Search for the cell housing the specified text and yield its [X, Y] center coordinate. 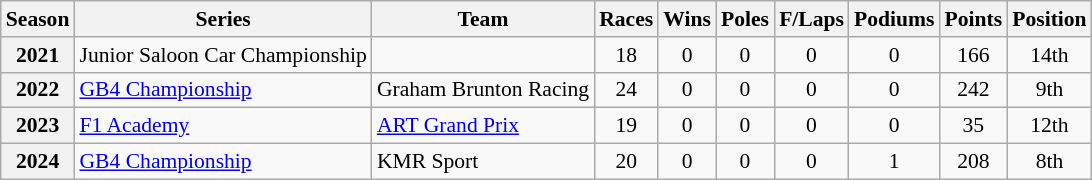
Junior Saloon Car Championship [222, 55]
Poles [745, 19]
Position [1049, 19]
Series [222, 19]
8th [1049, 162]
9th [1049, 90]
2023 [38, 126]
12th [1049, 126]
166 [973, 55]
19 [626, 126]
KMR Sport [483, 162]
2021 [38, 55]
2024 [38, 162]
242 [973, 90]
18 [626, 55]
20 [626, 162]
208 [973, 162]
Season [38, 19]
2022 [38, 90]
Wins [687, 19]
F1 Academy [222, 126]
Points [973, 19]
Graham Brunton Racing [483, 90]
14th [1049, 55]
ART Grand Prix [483, 126]
F/Laps [812, 19]
35 [973, 126]
1 [894, 162]
24 [626, 90]
Races [626, 19]
Team [483, 19]
Podiums [894, 19]
